Capture the cell that displays the provided text and extract its [x, y] central coordinate. 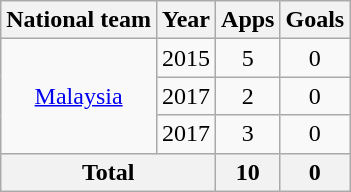
2015 [186, 58]
10 [248, 172]
Total [108, 172]
2 [248, 96]
Apps [248, 20]
3 [248, 134]
Malaysia [79, 96]
Year [186, 20]
Goals [315, 20]
5 [248, 58]
National team [79, 20]
